Search for the cell housing the specified text and yield its [x, y] center coordinate. 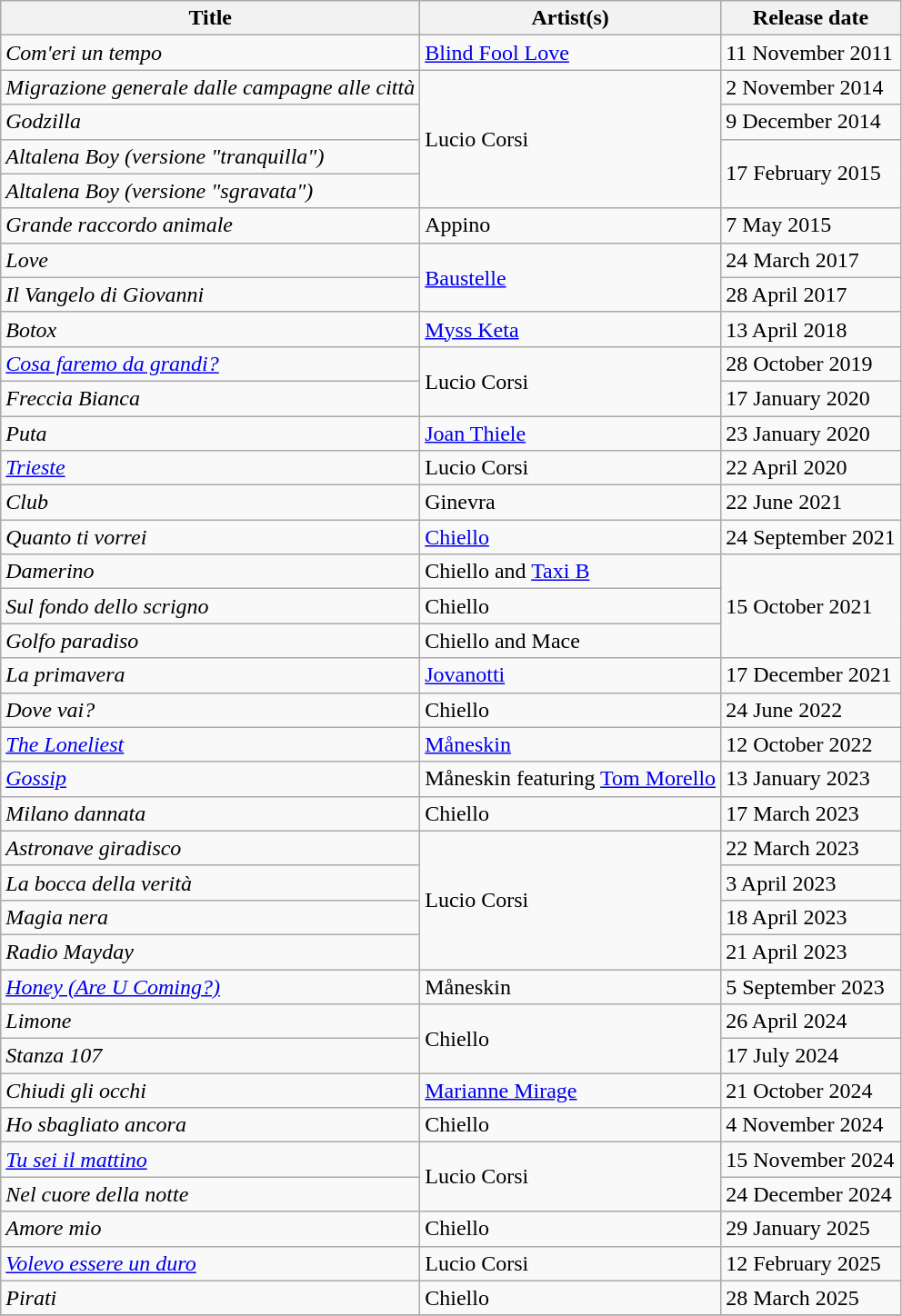
Ho sbagliato ancora [211, 1125]
La bocca della verità [211, 882]
28 March 2025 [811, 1298]
Chiello and Mace [571, 641]
Grande raccordo animale [211, 225]
Chiello and Taxi B [571, 572]
13 April 2018 [811, 329]
Amore mio [211, 1229]
Golfo paradiso [211, 641]
7 May 2015 [811, 225]
26 April 2024 [811, 1022]
24 September 2021 [811, 537]
Stanza 107 [211, 1056]
2 November 2014 [811, 87]
Ginevra [571, 503]
22 June 2021 [811, 503]
Tu sei il mattino [211, 1160]
Pirati [211, 1298]
12 October 2022 [811, 744]
Astronave giradisco [211, 848]
22 April 2020 [811, 468]
15 November 2024 [811, 1160]
21 October 2024 [811, 1091]
3 April 2023 [811, 882]
Gossip [211, 779]
Altalena Boy (versione "tranquilla") [211, 156]
Love [211, 260]
Nel cuore della notte [211, 1194]
Blind Fool Love [571, 53]
Radio Mayday [211, 952]
Puta [211, 434]
Myss Keta [571, 329]
Joan Thiele [571, 434]
21 April 2023 [811, 952]
Milano dannata [211, 813]
Cosa faremo da grandi? [211, 364]
The Loneliest [211, 744]
Chiudi gli occhi [211, 1091]
Marianne Mirage [571, 1091]
Sul fondo dello scrigno [211, 606]
17 December 2021 [811, 675]
17 March 2023 [811, 813]
4 November 2024 [811, 1125]
La primavera [211, 675]
28 April 2017 [811, 294]
Damerino [211, 572]
Botox [211, 329]
12 February 2025 [811, 1263]
23 January 2020 [811, 434]
29 January 2025 [811, 1229]
Dove vai? [211, 710]
17 January 2020 [811, 398]
Honey (Are U Coming?) [211, 986]
13 January 2023 [811, 779]
24 December 2024 [811, 1194]
Il Vangelo di Giovanni [211, 294]
22 March 2023 [811, 848]
Migrazione generale dalle campagne alle città [211, 87]
18 April 2023 [811, 917]
Altalena Boy (versione "sgravata") [211, 191]
Appino [571, 225]
17 February 2015 [811, 174]
Trieste [211, 468]
Com'eri un tempo [211, 53]
Freccia Bianca [211, 398]
Baustelle [571, 277]
Volevo essere un duro [211, 1263]
24 June 2022 [811, 710]
Magia nera [211, 917]
9 December 2014 [811, 122]
Artist(s) [571, 18]
Måneskin featuring Tom Morello [571, 779]
11 November 2011 [811, 53]
Jovanotti [571, 675]
Release date [811, 18]
28 October 2019 [811, 364]
24 March 2017 [811, 260]
15 October 2021 [811, 606]
Limone [211, 1022]
Godzilla [211, 122]
Title [211, 18]
Quanto ti vorrei [211, 537]
17 July 2024 [811, 1056]
5 September 2023 [811, 986]
Club [211, 503]
